Scan for the cell matching the given text and deliver its (x, y) coordinate at center. 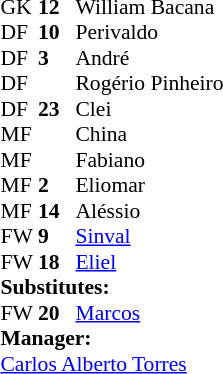
2 (57, 185)
China (149, 135)
23 (57, 109)
3 (57, 58)
Marcos (149, 313)
Substitutes: (112, 287)
Aléssio (149, 211)
Rogério Pinheiro (149, 83)
Sinval (149, 237)
14 (57, 211)
Perivaldo (149, 33)
9 (57, 237)
Fabiano (149, 160)
Clei (149, 109)
Eliel (149, 262)
20 (57, 313)
André (149, 58)
Eliomar (149, 185)
10 (57, 33)
Manager: (112, 339)
18 (57, 262)
